Search for the cell housing the specified text and yield its (x, y) center coordinate. 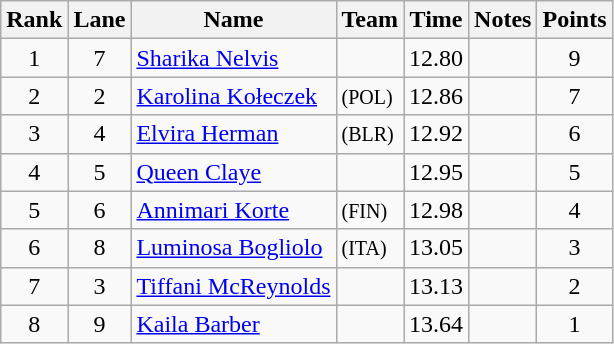
(FIN) (370, 210)
Team (370, 20)
Luminosa Bogliolo (234, 248)
Rank (34, 20)
12.80 (436, 58)
13.13 (436, 286)
Points (574, 20)
12.86 (436, 96)
Time (436, 20)
(BLR) (370, 134)
12.95 (436, 172)
Annimari Korte (234, 210)
12.98 (436, 210)
Tiffani McReynolds (234, 286)
12.92 (436, 134)
13.05 (436, 248)
Lane (100, 20)
Name (234, 20)
13.64 (436, 324)
Karolina Kołeczek (234, 96)
Sharika Nelvis (234, 58)
(ITA) (370, 248)
(POL) (370, 96)
Queen Claye (234, 172)
Elvira Herman (234, 134)
Kaila Barber (234, 324)
Notes (503, 20)
